Provide the [x, y] coordinate of the cell's center where the given text is located.  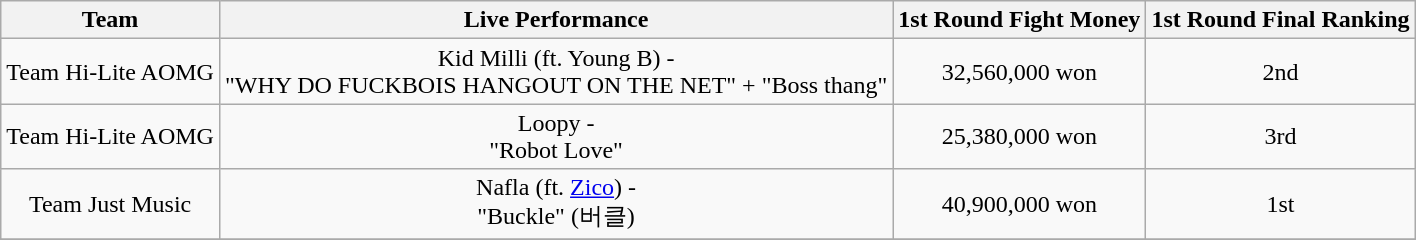
1st [1280, 204]
40,900,000 won [1020, 204]
Live Performance [556, 20]
Loopy - "Robot Love" [556, 136]
32,560,000 won [1020, 72]
Kid Milli (ft. Young B) - "WHY DO FUCKBOIS HANGOUT ON THE NET" + "Boss thang" [556, 72]
Team Just Music [110, 204]
Nafla (ft. Zico) - "Buckle" (버클) [556, 204]
25,380,000 won [1020, 136]
1st Round Final Ranking [1280, 20]
2nd [1280, 72]
1st Round Fight Money [1020, 20]
3rd [1280, 136]
Team [110, 20]
